Find where the given text appears and provide that cell's center as [X, Y] coordinate. 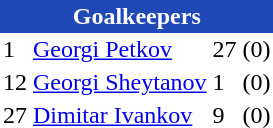
Georgi Petkov [120, 50]
Georgi Sheytanov [120, 82]
12 [15, 82]
27 [225, 50]
